Return the (X, Y) coordinate for the center point of the cell that contains the specified text.  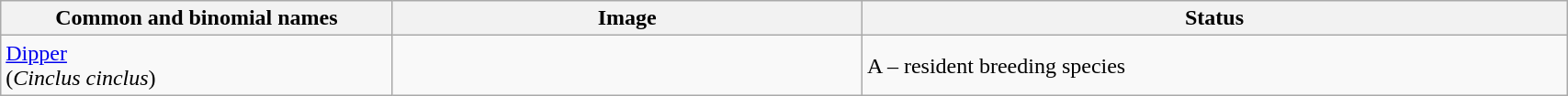
Image (626, 18)
Status (1214, 18)
Dipper(Cinclus cinclus) (197, 66)
Common and binomial names (197, 18)
A – resident breeding species (1214, 66)
